Identify which cell holds the provided text, then report its (x, y) central coordinate. 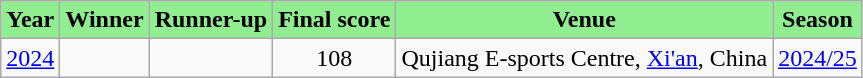
Final score (334, 20)
2024 (30, 58)
Runner-up (211, 20)
Year (30, 20)
108 (334, 58)
Season (818, 20)
Winner (104, 20)
Qujiang E-sports Centre, Xi'an, China (584, 58)
2024/25 (818, 58)
Venue (584, 20)
